Extract the (X, Y) coordinate from the center of the cell holding the provided text.  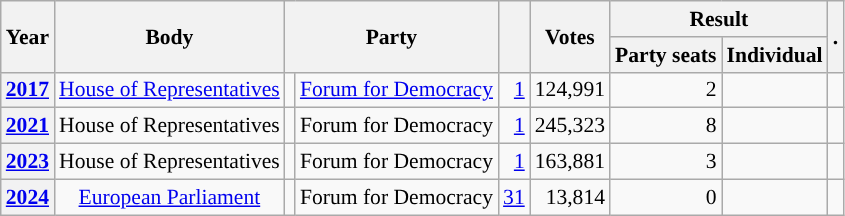
8 (666, 126)
2021 (28, 126)
2017 (28, 90)
124,991 (570, 90)
2024 (28, 197)
2023 (28, 162)
Year (28, 36)
Votes (570, 36)
Party seats (666, 55)
Body (170, 36)
2 (666, 90)
13,814 (570, 197)
31 (514, 197)
Individual (775, 55)
Result (719, 19)
. (836, 36)
3 (666, 162)
European Parliament (170, 197)
245,323 (570, 126)
Party (392, 36)
0 (666, 197)
163,881 (570, 162)
